Detect which cell encompasses the target text, then output its [X, Y] center coordinate. 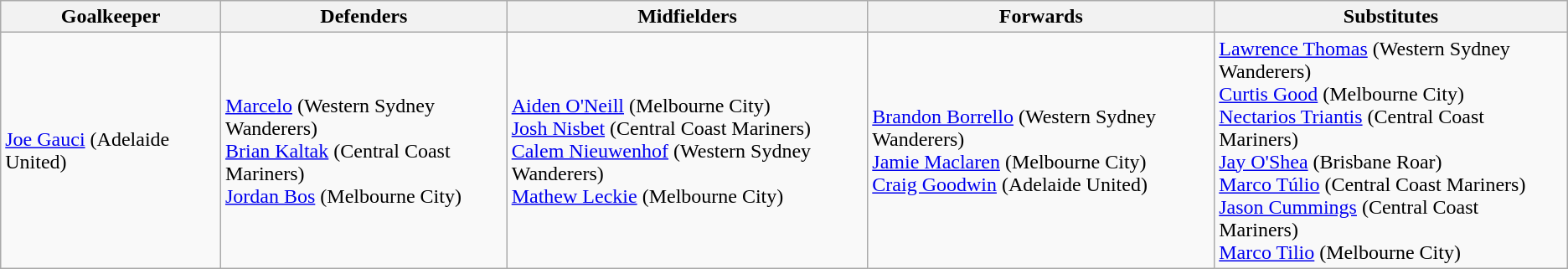
Goalkeeper [111, 17]
Joe Gauci (Adelaide United) [111, 151]
Forwards [1041, 17]
Brandon Borrello (Western Sydney Wanderers) Jamie Maclaren (Melbourne City) Craig Goodwin (Adelaide United) [1041, 151]
Defenders [364, 17]
Midfielders [687, 17]
Aiden O'Neill (Melbourne City) Josh Nisbet (Central Coast Mariners) Calem Nieuwenhof (Western Sydney Wanderers) Mathew Leckie (Melbourne City) [687, 151]
Substitutes [1391, 17]
Marcelo (Western Sydney Wanderers) Brian Kaltak (Central Coast Mariners) Jordan Bos (Melbourne City) [364, 151]
